Scan for the cell matching the given text and deliver its (x, y) coordinate at center. 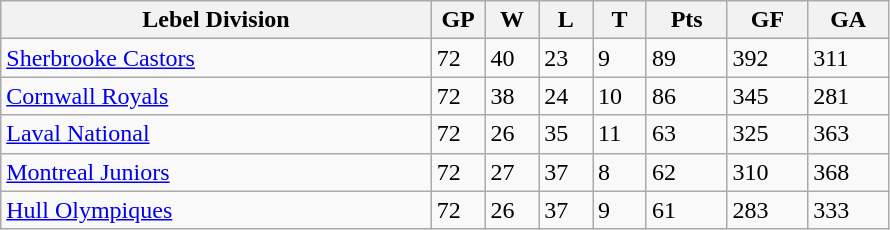
8 (620, 172)
63 (686, 134)
62 (686, 172)
40 (512, 58)
86 (686, 96)
89 (686, 58)
38 (512, 96)
345 (768, 96)
Laval National (216, 134)
333 (848, 210)
310 (768, 172)
10 (620, 96)
GF (768, 20)
W (512, 20)
23 (566, 58)
27 (512, 172)
283 (768, 210)
GA (848, 20)
11 (620, 134)
368 (848, 172)
Sherbrooke Castors (216, 58)
Montreal Juniors (216, 172)
281 (848, 96)
T (620, 20)
363 (848, 134)
392 (768, 58)
311 (848, 58)
Cornwall Royals (216, 96)
325 (768, 134)
L (566, 20)
35 (566, 134)
Hull Olympiques (216, 210)
GP (458, 20)
61 (686, 210)
24 (566, 96)
Lebel Division (216, 20)
Pts (686, 20)
